Return (X, Y) of the center of cell containing provided text 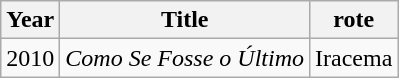
Title (185, 20)
2010 (30, 58)
rote (354, 20)
Year (30, 20)
Iracema (354, 58)
Como Se Fosse o Último (185, 58)
